Find where the given text appears and provide that cell's center as [x, y] coordinate. 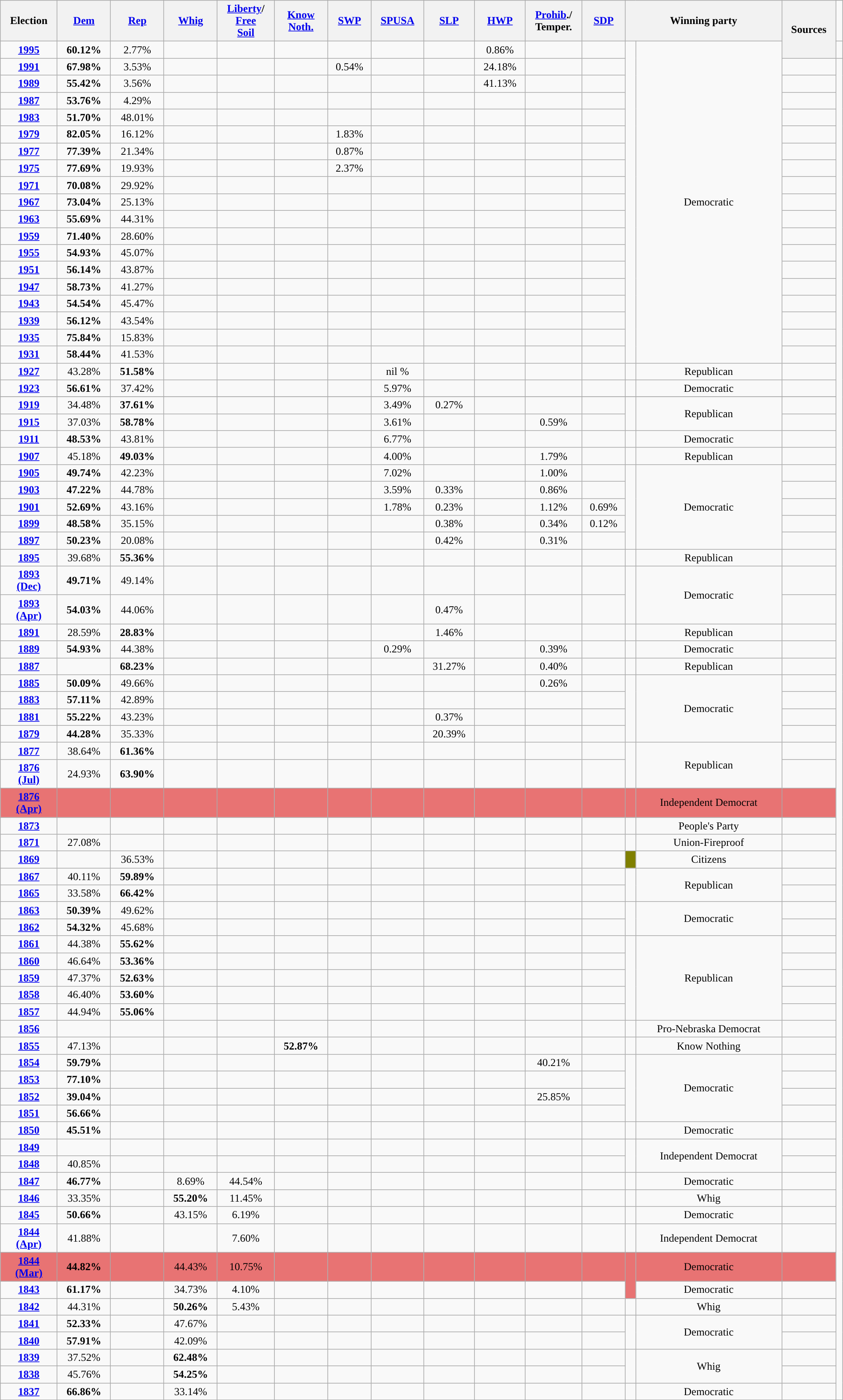
56.14% [84, 270]
40.11% [84, 877]
1983 [29, 117]
75.84% [84, 338]
1865 [29, 893]
3.61% [397, 422]
73.04% [84, 202]
4.00% [397, 456]
1883 [29, 700]
68.23% [137, 666]
Election [29, 21]
1903 [29, 490]
62.48% [191, 1357]
1842 [29, 1307]
48.58% [84, 524]
46.40% [84, 995]
3.53% [137, 67]
1967 [29, 202]
41.27% [137, 287]
1867 [29, 877]
1843 [29, 1290]
1977 [29, 151]
1911 [29, 439]
1844(Apr) [29, 1238]
38.64% [84, 751]
41.13% [500, 84]
54.03% [84, 609]
1931 [29, 354]
42.89% [137, 700]
4.10% [246, 1290]
28.59% [84, 632]
3.59% [397, 490]
47.22% [84, 490]
1861 [29, 944]
8.69% [191, 1181]
1854 [29, 1062]
55.20% [191, 1198]
0.29% [397, 649]
1845 [29, 1215]
1853 [29, 1079]
34.73% [191, 1290]
43.16% [137, 507]
1959 [29, 236]
50.26% [191, 1307]
1.00% [554, 473]
47.13% [84, 1046]
Citizens [709, 860]
54.54% [84, 304]
20.08% [137, 541]
1877 [29, 751]
1989 [29, 84]
43.23% [137, 717]
1951 [29, 270]
1.83% [349, 134]
0.59% [554, 422]
50.09% [84, 683]
1857 [29, 1012]
1897 [29, 541]
41.53% [137, 354]
Sources [809, 29]
35.33% [137, 734]
Rep [137, 21]
1863 [29, 910]
1.12% [554, 507]
0.87% [349, 151]
0.38% [449, 524]
0.26% [554, 683]
Dem [84, 21]
77.10% [84, 1079]
1.78% [397, 507]
21.34% [137, 151]
1891 [29, 632]
70.08% [84, 185]
0.31% [554, 541]
45.68% [137, 927]
1879 [29, 734]
53.60% [137, 995]
0.23% [449, 507]
25.85% [554, 1096]
1927 [29, 371]
47.67% [191, 1324]
2.37% [349, 168]
45.51% [84, 1130]
58.44% [84, 354]
1947 [29, 287]
36.53% [137, 860]
0.33% [449, 490]
5.43% [246, 1307]
1991 [29, 67]
Liberty/FreeSoil [246, 21]
1881 [29, 717]
1905 [29, 473]
1935 [29, 338]
49.14% [137, 581]
57.11% [84, 700]
1995 [29, 50]
66.86% [84, 1392]
44.28% [84, 734]
2.77% [137, 50]
42.23% [137, 473]
6.19% [246, 1215]
54.32% [84, 927]
37.52% [84, 1357]
1840 [29, 1340]
1887 [29, 666]
Winning party [703, 21]
1858 [29, 995]
1871 [29, 843]
61.17% [84, 1290]
28.83% [137, 632]
58.78% [137, 422]
66.42% [137, 893]
1838 [29, 1374]
KnowNoth. [301, 21]
45.07% [137, 253]
1923 [29, 388]
1963 [29, 219]
1901 [29, 507]
55.42% [84, 84]
SWP [349, 21]
37.42% [137, 388]
5.97% [397, 388]
1907 [29, 456]
60.12% [84, 50]
55.62% [137, 944]
39.68% [84, 558]
1885 [29, 683]
52.69% [84, 507]
3.49% [397, 405]
1837 [29, 1392]
0.37% [449, 717]
1856 [29, 1029]
1987 [29, 101]
52.87% [301, 1046]
25.13% [137, 202]
46.64% [84, 961]
77.69% [84, 168]
1893(Dec) [29, 581]
43.28% [84, 371]
44.94% [84, 1012]
82.05% [84, 134]
37.61% [137, 405]
0.40% [554, 666]
33.35% [84, 1198]
40.85% [84, 1164]
1850 [29, 1130]
50.66% [84, 1215]
77.39% [84, 151]
56.61% [84, 388]
28.60% [137, 236]
52.33% [84, 1324]
1855 [29, 1046]
43.15% [191, 1215]
1939 [29, 321]
53.36% [137, 961]
52.63% [137, 978]
1849 [29, 1147]
0.47% [449, 609]
1862 [29, 927]
4.29% [137, 101]
33.14% [191, 1392]
1915 [29, 422]
1848 [29, 1164]
1943 [29, 304]
24.18% [500, 67]
29.92% [137, 185]
49.62% [137, 910]
51.70% [84, 117]
57.91% [84, 1340]
10.75% [246, 1267]
HWP [500, 21]
55.69% [84, 219]
33.58% [84, 893]
35.15% [137, 524]
0.27% [449, 405]
0.69% [603, 507]
nil % [397, 371]
59.79% [84, 1062]
SPUSA [397, 21]
1.79% [554, 456]
1846 [29, 1198]
1.46% [449, 632]
45.47% [137, 304]
44.82% [84, 1267]
45.76% [84, 1374]
16.12% [137, 134]
39.04% [84, 1096]
1847 [29, 1181]
56.66% [84, 1114]
63.90% [137, 774]
61.36% [137, 751]
59.89% [137, 877]
1839 [29, 1357]
50.39% [84, 910]
49.74% [84, 473]
1841 [29, 1324]
44.43% [191, 1267]
1971 [29, 185]
15.83% [137, 338]
1869 [29, 860]
1899 [29, 524]
34.48% [84, 405]
49.71% [84, 581]
55.22% [84, 717]
46.77% [84, 1181]
48.53% [84, 439]
1860 [29, 961]
7.60% [246, 1238]
1919 [29, 405]
24.93% [84, 774]
1852 [29, 1096]
SDP [603, 21]
44.06% [137, 609]
51.58% [137, 371]
1955 [29, 253]
43.54% [137, 321]
1893(Apr) [29, 609]
1889 [29, 649]
6.77% [397, 439]
People's Party [709, 826]
19.93% [137, 168]
55.06% [137, 1012]
53.76% [84, 101]
0.12% [603, 524]
0.42% [449, 541]
56.12% [84, 321]
27.08% [84, 843]
44.78% [137, 490]
1876(Apr) [29, 802]
0.54% [349, 67]
1876(Jul) [29, 774]
44.54% [246, 1181]
55.36% [137, 558]
1859 [29, 978]
1979 [29, 134]
7.02% [397, 473]
43.81% [137, 439]
49.03% [137, 456]
11.45% [246, 1198]
49.66% [137, 683]
54.25% [191, 1374]
37.03% [84, 422]
SLP [449, 21]
0.39% [554, 649]
1895 [29, 558]
58.73% [84, 287]
1851 [29, 1114]
1873 [29, 826]
47.37% [84, 978]
41.88% [84, 1238]
31.27% [449, 666]
Know Nothing [709, 1046]
71.40% [84, 236]
1844(Mar) [29, 1267]
40.21% [554, 1062]
48.01% [137, 117]
Pro-Nebraska Democrat [709, 1029]
43.87% [137, 270]
3.56% [137, 84]
Prohib./Temper. [554, 21]
20.39% [449, 734]
45.18% [84, 456]
0.34% [554, 524]
1975 [29, 168]
50.23% [84, 541]
42.09% [191, 1340]
67.98% [84, 67]
Union-Fireproof [709, 843]
